From the cell containing the given text, extract its center point as [x, y] coordinate. 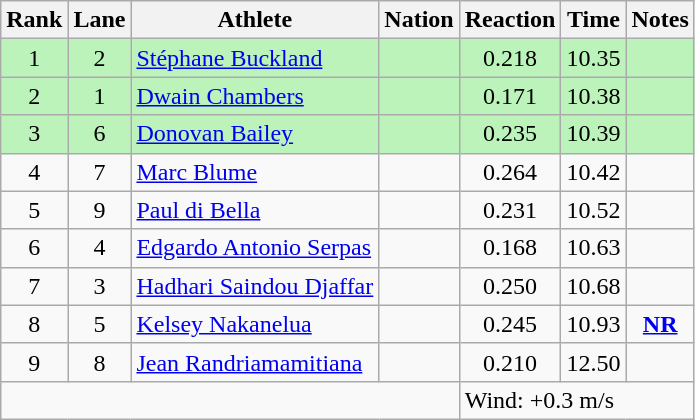
0.218 [510, 58]
10.42 [594, 172]
10.39 [594, 134]
Kelsey Nakanelua [255, 324]
Lane [100, 20]
0.231 [510, 210]
Jean Randriamamitiana [255, 362]
Time [594, 20]
10.68 [594, 286]
Rank [34, 20]
10.63 [594, 248]
Stéphane Buckland [255, 58]
0.245 [510, 324]
Paul di Bella [255, 210]
0.210 [510, 362]
0.250 [510, 286]
0.168 [510, 248]
0.171 [510, 96]
Athlete [255, 20]
10.52 [594, 210]
10.93 [594, 324]
Dwain Chambers [255, 96]
Wind: +0.3 m/s [576, 400]
Marc Blume [255, 172]
Nation [419, 20]
Donovan Bailey [255, 134]
0.235 [510, 134]
Hadhari Saindou Djaffar [255, 286]
10.38 [594, 96]
10.35 [594, 58]
Edgardo Antonio Serpas [255, 248]
Notes [660, 20]
0.264 [510, 172]
Reaction [510, 20]
NR [660, 324]
12.50 [594, 362]
